From the cell containing the given text, extract its center point as (X, Y) coordinate. 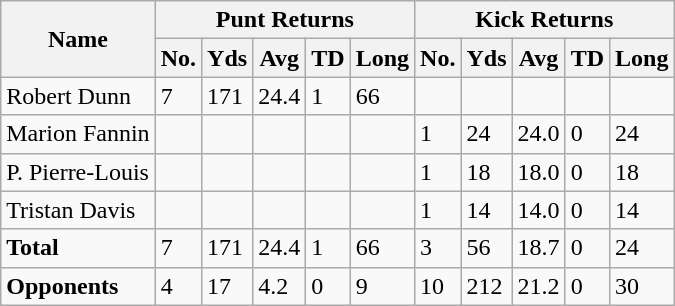
9 (382, 286)
P. Pierre-Louis (78, 172)
Kick Returns (544, 20)
18.7 (538, 248)
Marion Fannin (78, 134)
212 (486, 286)
Robert Dunn (78, 96)
10 (438, 286)
14.0 (538, 210)
30 (642, 286)
Name (78, 39)
Punt Returns (284, 20)
3 (438, 248)
56 (486, 248)
Total (78, 248)
Opponents (78, 286)
4.2 (280, 286)
4 (178, 286)
24.0 (538, 134)
Tristan Davis (78, 210)
17 (228, 286)
18.0 (538, 172)
21.2 (538, 286)
